Locate the cell with the specified text and output its (X, Y) center coordinate. 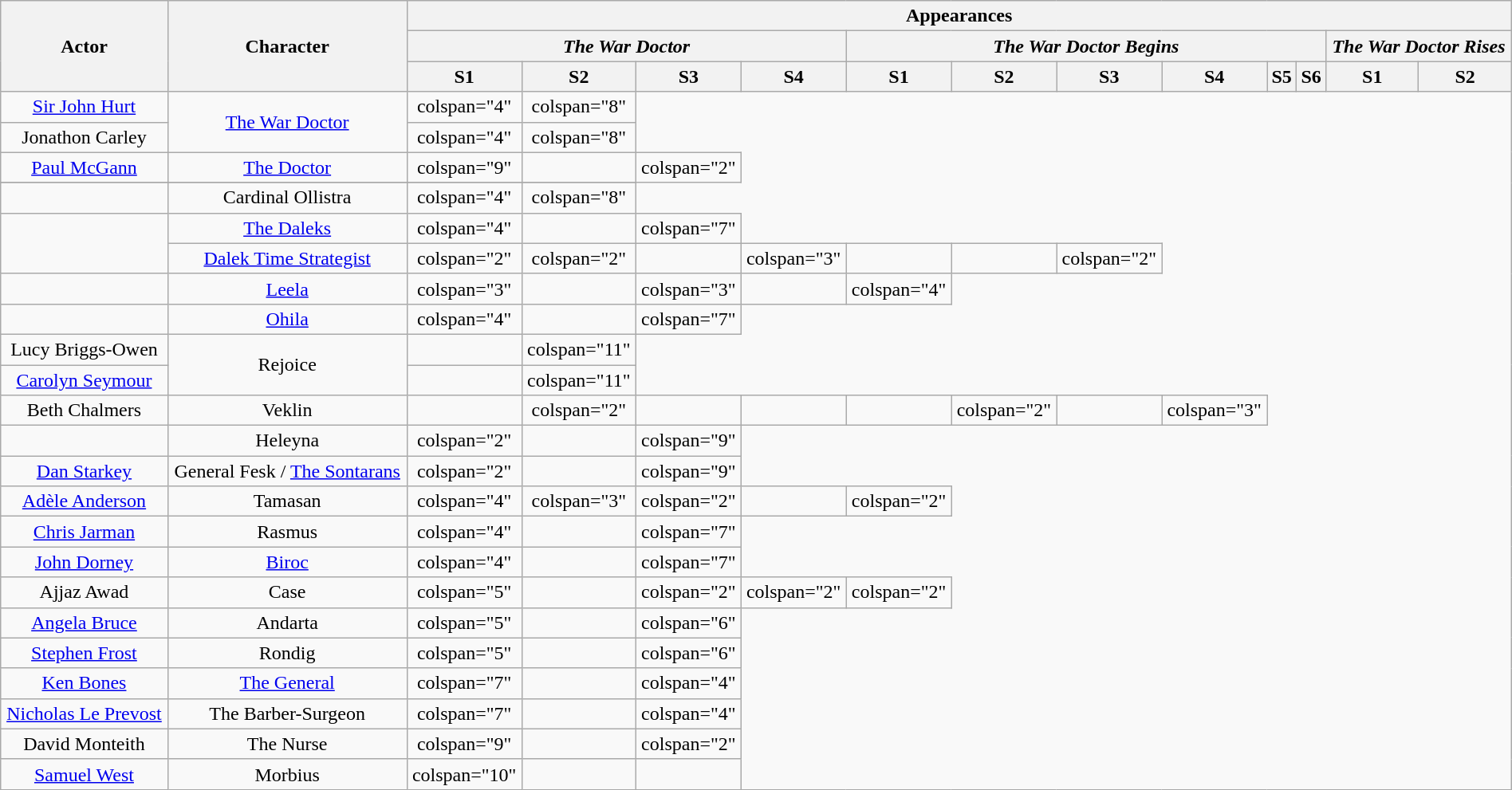
Rondig (287, 653)
S6 (1311, 77)
Andarta (287, 623)
Veklin (287, 411)
Dalek Time Strategist (287, 258)
Sir John Hurt (85, 107)
David Monteith (85, 744)
Tamasan (287, 501)
Chris Jarman (85, 532)
Cardinal Ollistra (287, 198)
Rejoice (287, 364)
The Daleks (287, 228)
Samuel West (85, 774)
colspan="10" (464, 774)
Biroc (287, 562)
Carolyn Seymour (85, 380)
S5 (1282, 77)
Angela Bruce (85, 623)
Character (287, 46)
The War Doctor Rises (1419, 46)
Heleyna (287, 441)
Adèle Anderson (85, 501)
John Dorney (85, 562)
The Barber-Surgeon (287, 713)
Dan Starkey (85, 471)
Lucy Briggs-Owen (85, 349)
Beth Chalmers (85, 411)
The Nurse (287, 744)
General Fesk / The Sontarans (287, 471)
Ajjaz Awad (85, 592)
Nicholas Le Prevost (85, 713)
Jonathon Carley (85, 137)
Appearances (959, 16)
The Doctor (287, 167)
Ohila (287, 319)
Paul McGann (85, 167)
Actor (85, 46)
Stephen Frost (85, 653)
Morbius (287, 774)
The War Doctor Begins (1086, 46)
The General (287, 683)
Ken Bones (85, 683)
Leela (287, 289)
Case (287, 592)
Rasmus (287, 532)
